Determine the (x, y) coordinate at the center of the cell enclosing the given text.  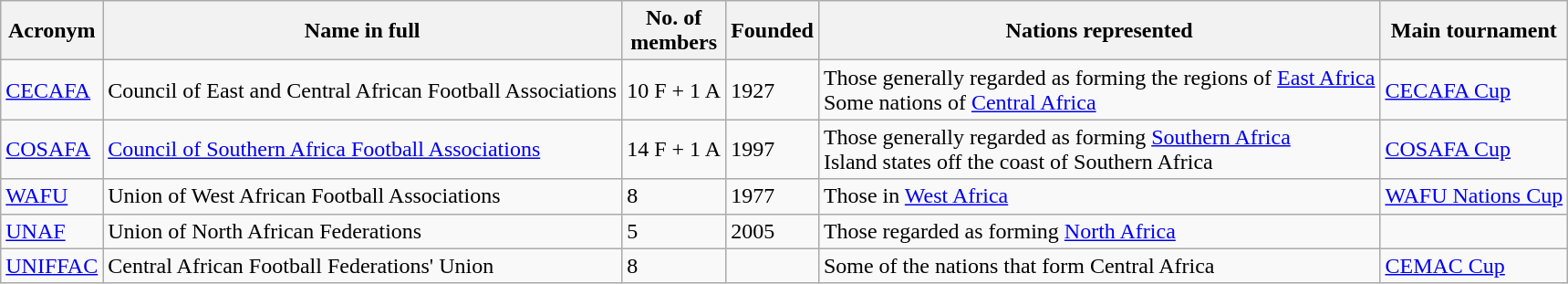
Acronym (52, 31)
1977 (773, 196)
Union of West African Football Associations (363, 196)
COSAFA Cup (1474, 150)
UNAF (52, 231)
Council of Southern Africa Football Associations (363, 150)
UNIFFAC (52, 266)
1997 (773, 150)
CEMAC Cup (1474, 266)
10 F + 1 A (674, 89)
1927 (773, 89)
Some of the nations that form Central Africa (1099, 266)
Founded (773, 31)
5 (674, 231)
Name in full (363, 31)
Nations represented (1099, 31)
14 F + 1 A (674, 150)
No. ofmembers (674, 31)
Those regarded as forming North Africa (1099, 231)
Those generally regarded as forming Southern AfricaIsland states off the coast of Southern Africa (1099, 150)
Main tournament (1474, 31)
CECAFA Cup (1474, 89)
WAFU (52, 196)
WAFU Nations Cup (1474, 196)
Those in West Africa (1099, 196)
2005 (773, 231)
Council of East and Central African Football Associations (363, 89)
Central African Football Federations' Union (363, 266)
CECAFA (52, 89)
Those generally regarded as forming the regions of East AfricaSome nations of Central Africa (1099, 89)
COSAFA (52, 150)
Union of North African Federations (363, 231)
